Scan for the cell matching the given text and deliver its (X, Y) coordinate at center. 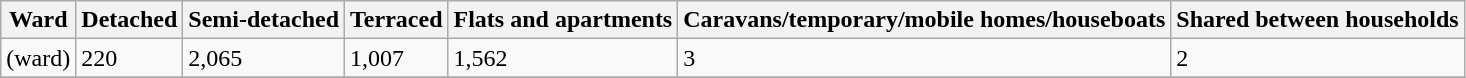
2,065 (264, 58)
3 (924, 58)
Terraced (396, 20)
2 (1318, 58)
Semi-detached (264, 20)
1,562 (563, 58)
Shared between households (1318, 20)
Ward (38, 20)
1,007 (396, 58)
Flats and apartments (563, 20)
(ward) (38, 58)
Detached (130, 20)
Caravans/temporary/mobile homes/houseboats (924, 20)
220 (130, 58)
